Scan for the cell matching the given text and deliver its [x, y] coordinate at center. 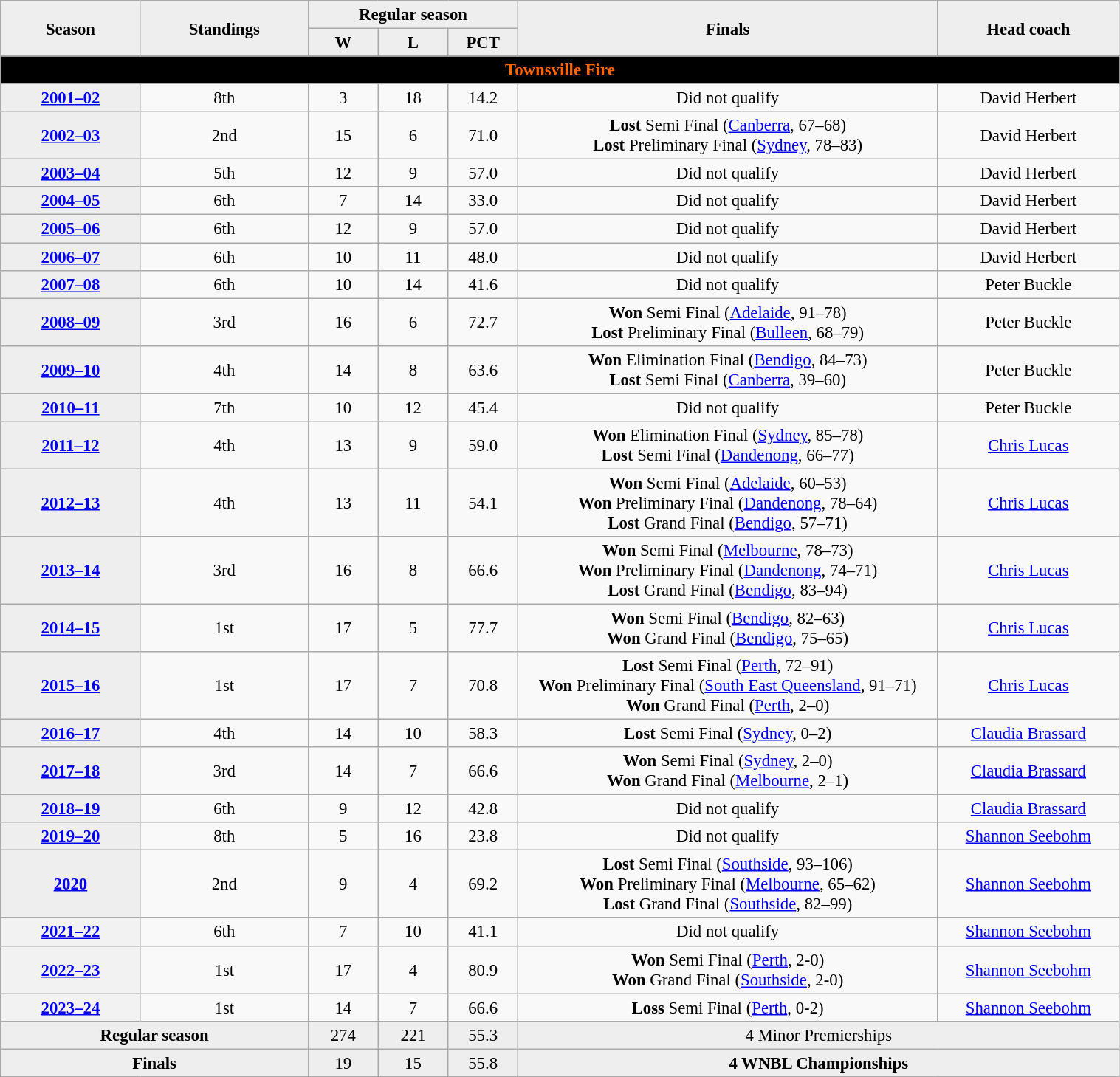
2013–14 [71, 571]
221 [413, 1035]
3 [343, 98]
L [413, 43]
80.9 [483, 970]
274 [343, 1035]
2023–24 [71, 1008]
2002–03 [71, 136]
Season [71, 28]
41.6 [483, 284]
Won Semi Final (Melbourne, 78–73) Won Preliminary Final (Dandenong, 74–71) Lost Grand Final (Bendigo, 83–94) [728, 571]
Lost Semi Final (Canberra, 67–68) Lost Preliminary Final (Sydney, 78–83) [728, 136]
70.8 [483, 686]
2010–11 [71, 407]
41.1 [483, 932]
45.4 [483, 407]
77.7 [483, 627]
55.8 [483, 1063]
59.0 [483, 446]
Head coach [1028, 28]
4 WNBL Championships [820, 1063]
Lost Semi Final (Perth, 72–91) Won Preliminary Final (South East Queensland, 91–71) Won Grand Final (Perth, 2–0) [728, 686]
69.2 [483, 884]
18 [413, 98]
55.3 [483, 1035]
58.3 [483, 734]
2016–17 [71, 734]
2009–10 [71, 369]
2015–16 [71, 686]
63.6 [483, 369]
2020 [71, 884]
48.0 [483, 257]
2008–09 [71, 322]
Won Elimination Final (Bendigo, 84–73) Lost Semi Final (Canberra, 39–60) [728, 369]
33.0 [483, 202]
2006–07 [71, 257]
42.8 [483, 809]
Won Elimination Final (Sydney, 85–78) Lost Semi Final (Dandenong, 66–77) [728, 446]
Won Semi Final (Adelaide, 91–78) Lost Preliminary Final (Bulleen, 68–79) [728, 322]
23.8 [483, 836]
5th [224, 173]
2022–23 [71, 970]
72.7 [483, 322]
19 [343, 1063]
2001–02 [71, 98]
Won Semi Final (Bendigo, 82–63) Won Grand Final (Bendigo, 75–65) [728, 627]
PCT [483, 43]
2005–06 [71, 229]
Standings [224, 28]
2012–13 [71, 503]
2018–19 [71, 809]
Loss Semi Final (Perth, 0-2) [728, 1008]
2007–08 [71, 284]
Won Semi Final (Adelaide, 60–53) Won Preliminary Final (Dandenong, 78–64) Lost Grand Final (Bendigo, 57–71) [728, 503]
Townsville Fire [560, 70]
Lost Semi Final (Sydney, 0–2) [728, 734]
Won Semi Final (Sydney, 2–0) Won Grand Final (Melbourne, 2–1) [728, 771]
Won Semi Final (Perth, 2-0)Won Grand Final (Southside, 2-0) [728, 970]
2003–04 [71, 173]
2004–05 [71, 202]
Lost Semi Final (Southside, 93–106) Won Preliminary Final (Melbourne, 65–62) Lost Grand Final (Southside, 82–99) [728, 884]
2019–20 [71, 836]
2021–22 [71, 932]
2014–15 [71, 627]
2011–12 [71, 446]
4 Minor Premierships [820, 1035]
2017–18 [71, 771]
71.0 [483, 136]
54.1 [483, 503]
W [343, 43]
14.2 [483, 98]
7th [224, 407]
